Capture the cell that displays the provided text and extract its [x, y] central coordinate. 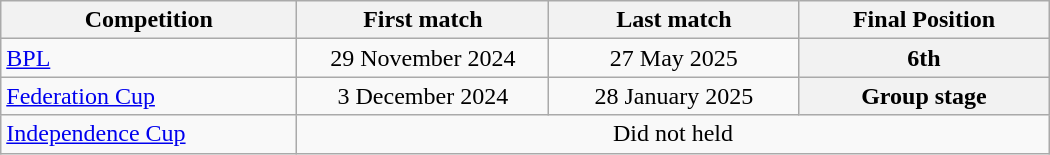
6th [924, 58]
Competition [149, 20]
Final Position [924, 20]
28 January 2025 [674, 96]
3 December 2024 [423, 96]
29 November 2024 [423, 58]
First match [423, 20]
Did not held [674, 134]
BPL [149, 58]
27 May 2025 [674, 58]
Last match [674, 20]
Federation Cup [149, 96]
Independence Cup [149, 134]
Group stage [924, 96]
